Search for the cell housing the specified text and yield its (x, y) center coordinate. 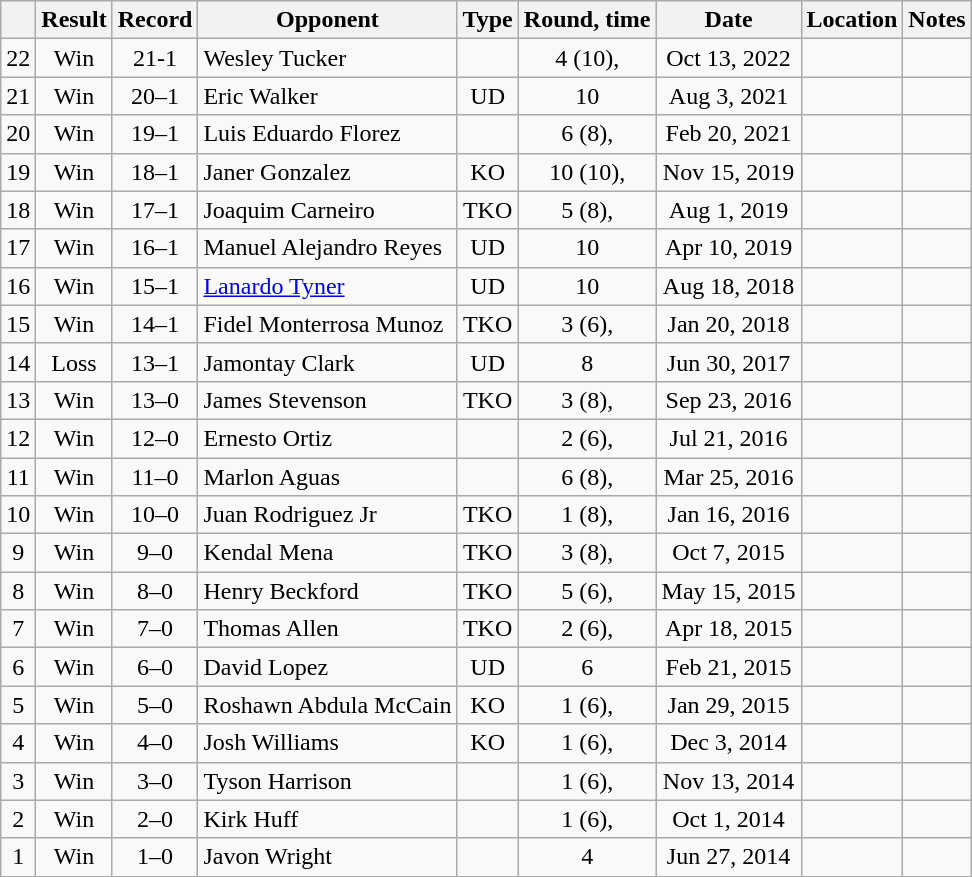
Kendal Mena (328, 553)
Feb 21, 2015 (728, 667)
21-1 (155, 58)
Lanardo Tyner (328, 286)
12–0 (155, 438)
2–0 (155, 819)
19 (18, 172)
12 (18, 438)
Jul 21, 2016 (728, 438)
4 (10), (587, 58)
Apr 18, 2015 (728, 629)
6–0 (155, 667)
Juan Rodriguez Jr (328, 515)
Opponent (328, 20)
James Stevenson (328, 400)
Location (852, 20)
Nov 15, 2019 (728, 172)
Roshawn Abdula McCain (328, 705)
Oct 1, 2014 (728, 819)
Notes (937, 20)
Joaquim Carneiro (328, 210)
Nov 13, 2014 (728, 781)
11 (18, 477)
Manuel Alejandro Reyes (328, 248)
18 (18, 210)
13 (18, 400)
Janer Gonzalez (328, 172)
Aug 3, 2021 (728, 96)
Oct 7, 2015 (728, 553)
Oct 13, 2022 (728, 58)
16 (18, 286)
Jan 16, 2016 (728, 515)
9–0 (155, 553)
Jun 27, 2014 (728, 857)
5–0 (155, 705)
14–1 (155, 324)
Date (728, 20)
8–0 (155, 591)
15–1 (155, 286)
Thomas Allen (328, 629)
Type (488, 20)
Henry Beckford (328, 591)
Jun 30, 2017 (728, 362)
10 (10), (587, 172)
1–0 (155, 857)
Ernesto Ortiz (328, 438)
5 (18, 705)
17–1 (155, 210)
Luis Eduardo Florez (328, 134)
Aug 1, 2019 (728, 210)
5 (8), (587, 210)
18–1 (155, 172)
Dec 3, 2014 (728, 743)
Record (155, 20)
2 (18, 819)
17 (18, 248)
20 (18, 134)
Loss (74, 362)
Feb 20, 2021 (728, 134)
22 (18, 58)
Sep 23, 2016 (728, 400)
16–1 (155, 248)
13–0 (155, 400)
Tyson Harrison (328, 781)
1 (18, 857)
20–1 (155, 96)
Wesley Tucker (328, 58)
Jan 29, 2015 (728, 705)
Apr 10, 2019 (728, 248)
19–1 (155, 134)
Marlon Aguas (328, 477)
15 (18, 324)
21 (18, 96)
Fidel Monterrosa Munoz (328, 324)
4–0 (155, 743)
Josh Williams (328, 743)
Round, time (587, 20)
Jamontay Clark (328, 362)
Jan 20, 2018 (728, 324)
1 (8), (587, 515)
Javon Wright (328, 857)
Aug 18, 2018 (728, 286)
11–0 (155, 477)
14 (18, 362)
10–0 (155, 515)
Result (74, 20)
5 (6), (587, 591)
3–0 (155, 781)
13–1 (155, 362)
Eric Walker (328, 96)
Kirk Huff (328, 819)
Mar 25, 2016 (728, 477)
May 15, 2015 (728, 591)
7–0 (155, 629)
3 (18, 781)
3 (6), (587, 324)
David Lopez (328, 667)
7 (18, 629)
9 (18, 553)
